Output the (X, Y) coordinate of the center of the cell containing the given text.  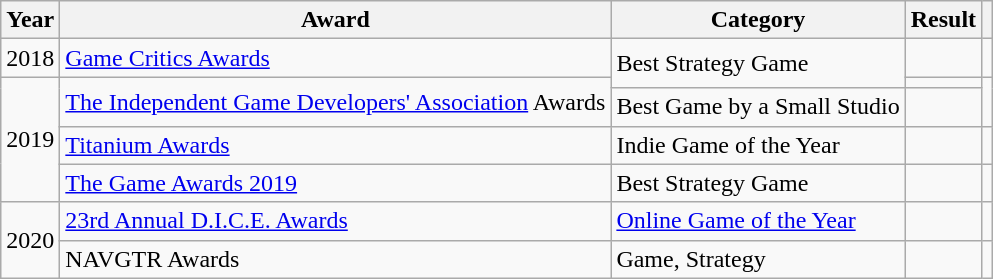
NAVGTR Awards (336, 259)
Titanium Awards (336, 145)
2020 (30, 240)
Category (758, 20)
Online Game of the Year (758, 221)
The Game Awards 2019 (336, 183)
Game Critics Awards (336, 58)
The Independent Game Developers' Association Awards (336, 102)
2019 (30, 140)
23rd Annual D.I.C.E. Awards (336, 221)
Game, Strategy (758, 259)
Award (336, 20)
Year (30, 20)
Indie Game of the Year (758, 145)
2018 (30, 58)
Result (943, 20)
Best Game by a Small Studio (758, 107)
